From the cell containing the given text, extract its center point as (x, y) coordinate. 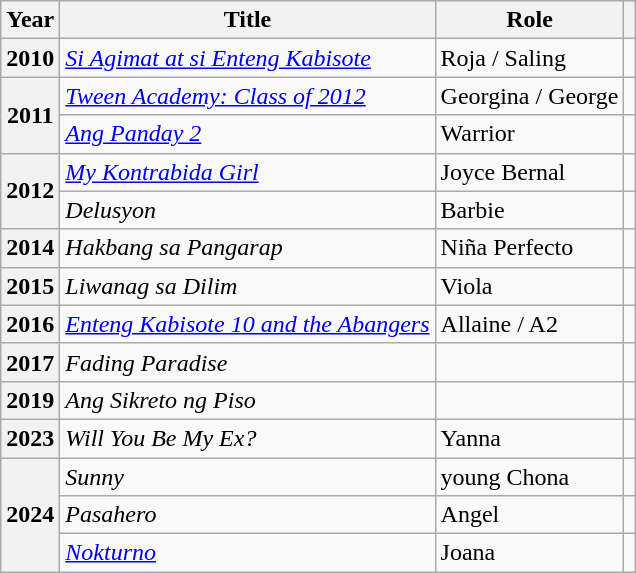
Liwanag sa Dilim (248, 286)
2023 (30, 438)
Yanna (530, 438)
Title (248, 20)
Year (30, 20)
Enteng Kabisote 10 and the Abangers (248, 324)
Ang Sikreto ng Piso (248, 400)
Warrior (530, 134)
Tween Academy: Class of 2012 (248, 96)
My Kontrabida Girl (248, 172)
Angel (530, 515)
Joyce Bernal (530, 172)
Fading Paradise (248, 362)
Si Agimat at si Enteng Kabisote (248, 58)
Hakbang sa Pangarap (248, 248)
Delusyon (248, 210)
Nokturno (248, 553)
2014 (30, 248)
2017 (30, 362)
Ang Panday 2 (248, 134)
Niña Perfecto (530, 248)
young Chona (530, 477)
Georgina / George (530, 96)
2011 (30, 115)
Joana (530, 553)
Viola (530, 286)
Will You Be My Ex? (248, 438)
2015 (30, 286)
2016 (30, 324)
Role (530, 20)
2012 (30, 191)
Barbie (530, 210)
Sunny (248, 477)
Pasahero (248, 515)
2010 (30, 58)
2019 (30, 400)
Roja / Saling (530, 58)
2024 (30, 515)
Allaine / A2 (530, 324)
